Detect which cell encompasses the target text, then output its [X, Y] center coordinate. 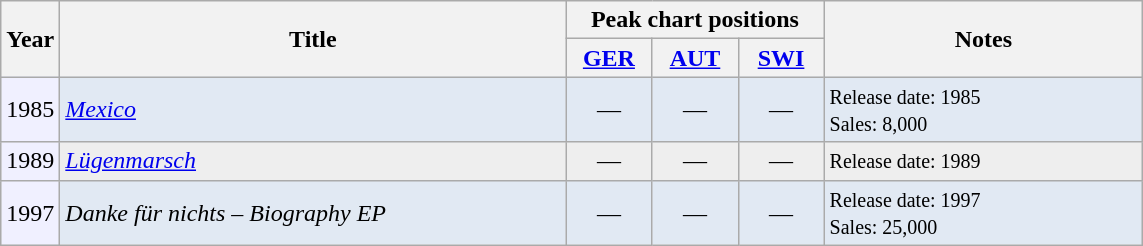
1997 [30, 212]
Danke für nichts – Biography EP [313, 212]
Release date: 1985Sales: 8,000 [984, 110]
Mexico [313, 110]
GER [609, 58]
Year [30, 39]
Release date: 1989 [984, 161]
Release date: 1997Sales: 25,000 [984, 212]
SWI [781, 58]
1989 [30, 161]
Title [313, 39]
Notes [984, 39]
Peak chart positions [695, 20]
1985 [30, 110]
AUT [695, 58]
Lügenmarsch [313, 161]
